Detect which cell encompasses the target text, then output its [X, Y] center coordinate. 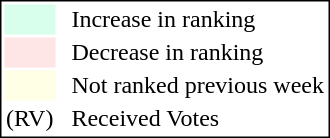
Not ranked previous week [198, 85]
(RV) [29, 119]
Decrease in ranking [198, 53]
Received Votes [198, 119]
Increase in ranking [198, 19]
